For the text-containing cell, return its midpoint in [X, Y] coordinate format. 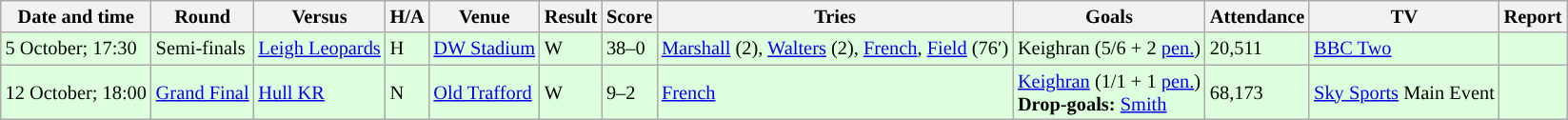
H [407, 49]
H/A [407, 16]
Old Trafford [485, 92]
Semi-finals [203, 49]
N [407, 92]
Tries [835, 16]
Keighran (5/6 + 2 pen.) [1109, 49]
Result [571, 16]
38–0 [629, 49]
Attendance [1257, 16]
Goals [1109, 16]
Venue [485, 16]
TV [1403, 16]
Report [1533, 16]
DW Stadium [485, 49]
Hull KR [319, 92]
Keighran (1/1 + 1 pen.)Drop-goals: Smith [1109, 92]
French [835, 92]
BBC Two [1403, 49]
Round [203, 16]
Marshall (2), Walters (2), French, Field (76′) [835, 49]
Leigh Leopards [319, 49]
68,173 [1257, 92]
20,511 [1257, 49]
Date and time [76, 16]
Grand Final [203, 92]
12 October; 18:00 [76, 92]
Versus [319, 16]
Score [629, 16]
5 October; 17:30 [76, 49]
Sky Sports Main Event [1403, 92]
9–2 [629, 92]
